Capture the cell that displays the provided text and extract its [x, y] central coordinate. 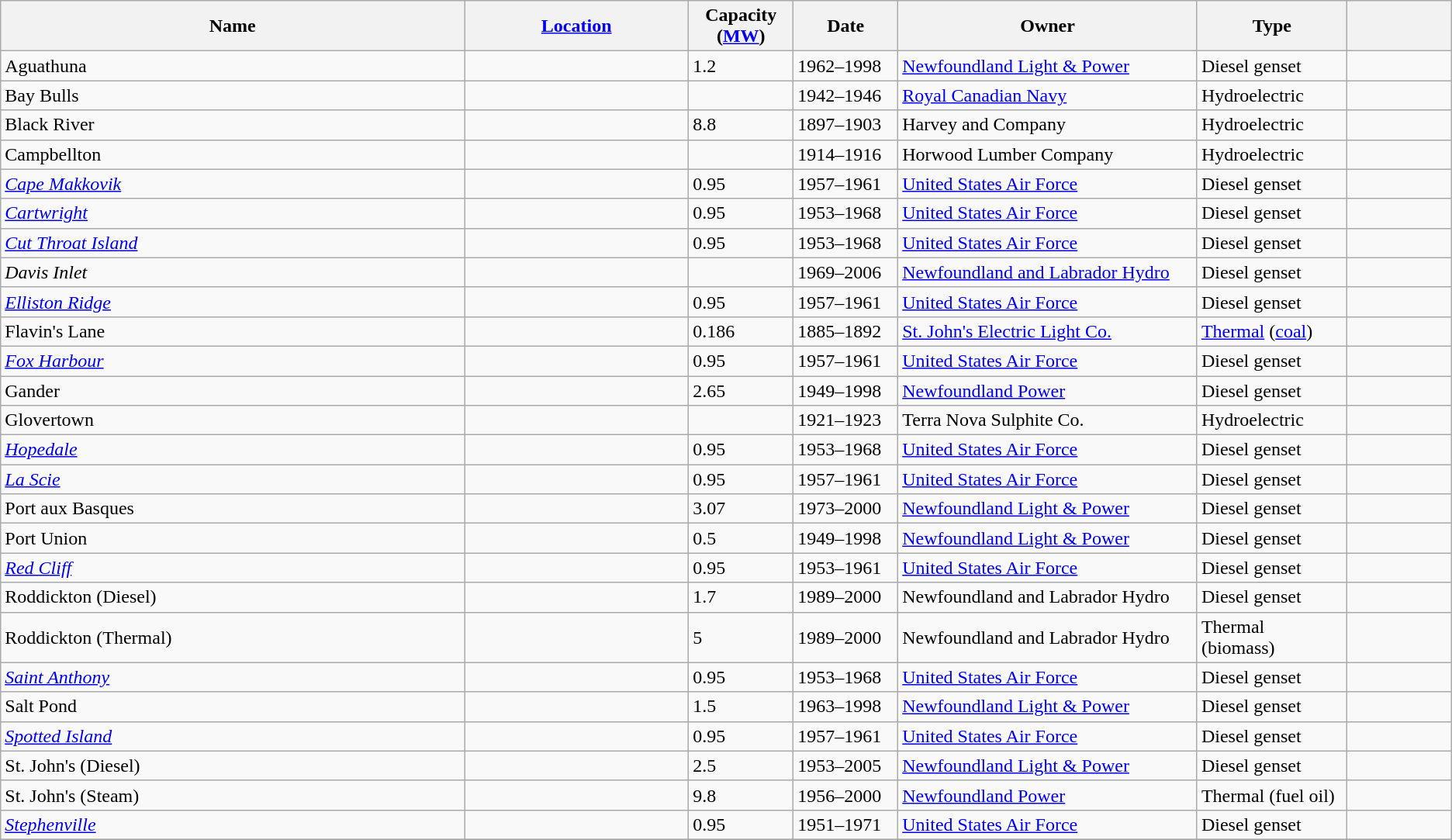
1.5 [742, 707]
St. John's (Steam) [233, 795]
8.8 [742, 125]
Name [233, 26]
Red Cliff [233, 568]
1973–2000 [845, 509]
Saint Anthony [233, 677]
1885–1892 [845, 331]
Gander [233, 390]
1953–1961 [845, 568]
1897–1903 [845, 125]
9.8 [742, 795]
Terra Nova Sulphite Co. [1048, 420]
1963–1998 [845, 707]
Type [1272, 26]
Thermal (fuel oil) [1272, 795]
La Scie [233, 479]
Hopedale [233, 450]
Thermal (biomass) [1272, 638]
Davis Inlet [233, 272]
St. John's (Diesel) [233, 766]
1951–1971 [845, 824]
Spotted Island [233, 736]
2.5 [742, 766]
Port Union [233, 538]
Royal Canadian Navy [1048, 95]
1914–1916 [845, 154]
1956–2000 [845, 795]
1.7 [742, 597]
Campbellton [233, 154]
1962–1998 [845, 66]
1921–1923 [845, 420]
Bay Bulls [233, 95]
3.07 [742, 509]
Cartwright [233, 213]
1942–1946 [845, 95]
Cut Throat Island [233, 243]
Stephenville [233, 824]
Location [577, 26]
Elliston Ridge [233, 302]
Aguathuna [233, 66]
Cape Makkovik [233, 184]
Port aux Basques [233, 509]
0.5 [742, 538]
Glovertown [233, 420]
2.65 [742, 390]
Black River [233, 125]
Date [845, 26]
St. John's Electric Light Co. [1048, 331]
Salt Pond [233, 707]
Thermal (coal) [1272, 331]
1969–2006 [845, 272]
1953–2005 [845, 766]
Harvey and Company [1048, 125]
Roddickton (Diesel) [233, 597]
1.2 [742, 66]
0.186 [742, 331]
5 [742, 638]
Owner [1048, 26]
Roddickton (Thermal) [233, 638]
Capacity (MW) [742, 26]
Horwood Lumber Company [1048, 154]
Fox Harbour [233, 361]
Flavin's Lane [233, 331]
